Output the [X, Y] coordinate of the center of the cell containing the given text.  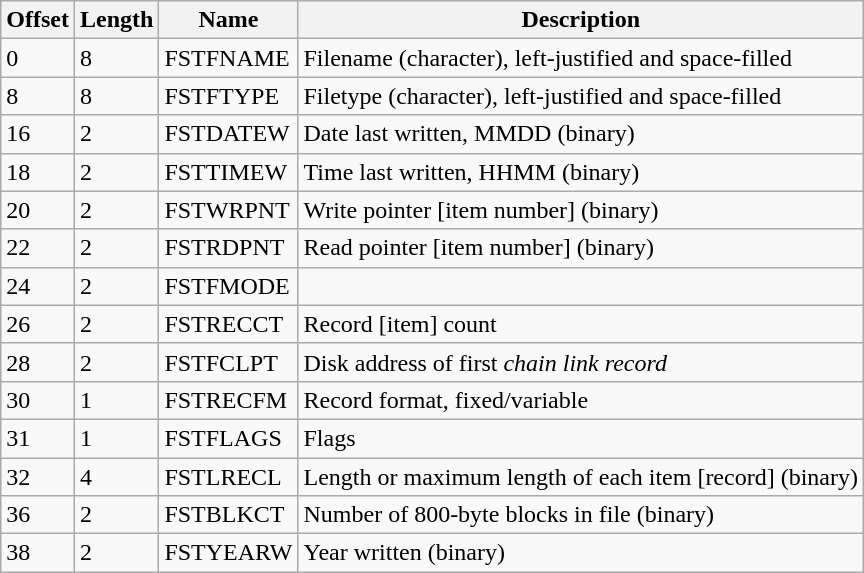
Year written (binary) [581, 553]
Disk address of first chain link record [581, 362]
FSTFCLPT [228, 362]
FSTTIMEW [228, 172]
Record format, fixed/variable [581, 400]
0 [38, 58]
FSTLRECL [228, 477]
FSTWRPNT [228, 210]
Name [228, 20]
32 [38, 477]
FSTBLKCT [228, 515]
Record [item] count [581, 324]
Length or maximum length of each item [record] (binary) [581, 477]
Time last written, HHMM (binary) [581, 172]
20 [38, 210]
28 [38, 362]
FSTFLAGS [228, 438]
FSTFNAME [228, 58]
Filetype (character), left-justified and space-filled [581, 96]
FSTFMODE [228, 286]
16 [38, 134]
Offset [38, 20]
Date last written, MMDD (binary) [581, 134]
24 [38, 286]
30 [38, 400]
26 [38, 324]
FSTYEARW [228, 553]
Filename (character), left-justified and space-filled [581, 58]
Flags [581, 438]
Write pointer [item number] (binary) [581, 210]
31 [38, 438]
38 [38, 553]
Description [581, 20]
22 [38, 248]
18 [38, 172]
Length [116, 20]
FSTDATEW [228, 134]
Read pointer [item number] (binary) [581, 248]
36 [38, 515]
4 [116, 477]
FSTRECCT [228, 324]
FSTRDPNT [228, 248]
Number of 800-byte blocks in file (binary) [581, 515]
FSTFTYPE [228, 96]
FSTRECFM [228, 400]
